Search for the cell housing the specified text and yield its [X, Y] center coordinate. 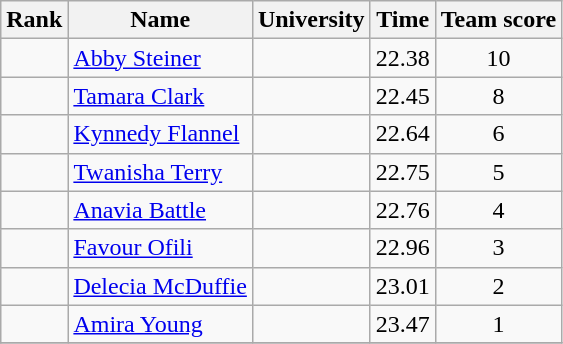
Name [160, 20]
23.01 [402, 286]
Team score [498, 20]
22.76 [402, 210]
Favour Ofili [160, 248]
Kynnedy Flannel [160, 134]
Twanisha Terry [160, 172]
5 [498, 172]
10 [498, 58]
Rank [34, 20]
22.75 [402, 172]
Amira Young [160, 324]
1 [498, 324]
8 [498, 96]
23.47 [402, 324]
Abby Steiner [160, 58]
22.38 [402, 58]
Anavia Battle [160, 210]
4 [498, 210]
3 [498, 248]
22.96 [402, 248]
22.45 [402, 96]
Tamara Clark [160, 96]
Time [402, 20]
6 [498, 134]
Delecia McDuffie [160, 286]
2 [498, 286]
22.64 [402, 134]
University [311, 20]
